Search for the cell housing the specified text and yield its [x, y] center coordinate. 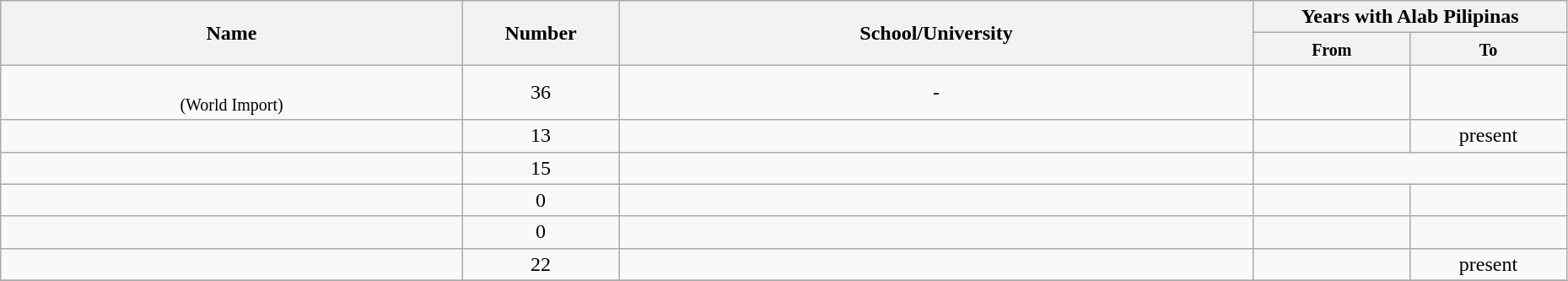
Years with Alab Pilipinas [1410, 17]
Number [541, 33]
36 [541, 93]
(World Import) [232, 93]
School/University [936, 33]
15 [541, 168]
To [1489, 49]
Name [232, 33]
22 [541, 264]
13 [541, 136]
From [1332, 49]
- [936, 93]
